Determine the (X, Y) coordinate at the center of the cell enclosing the given text.  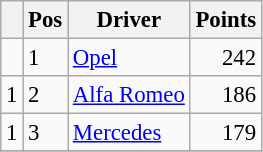
Mercedes (130, 133)
186 (226, 95)
2 (46, 95)
242 (226, 58)
Points (226, 20)
179 (226, 133)
Pos (46, 20)
Alfa Romeo (130, 95)
Driver (130, 20)
3 (46, 133)
Opel (130, 58)
